Capture the cell that displays the provided text and extract its [x, y] central coordinate. 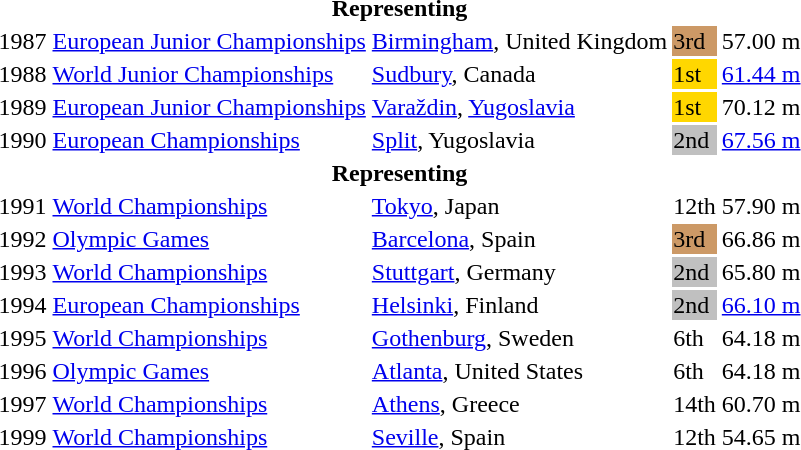
12th [695, 206]
World Junior Championships [209, 74]
Helsinki, Finland [519, 305]
14th [695, 404]
Split, Yugoslavia [519, 140]
Varaždin, Yugoslavia [519, 107]
Athens, Greece [519, 404]
Birmingham, United Kingdom [519, 41]
Stuttgart, Germany [519, 272]
Tokyo, Japan [519, 206]
Sudbury, Canada [519, 74]
Atlanta, United States [519, 371]
Barcelona, Spain [519, 239]
Gothenburg, Sweden [519, 338]
